Return the [X, Y] coordinate for the center point of the cell that contains the specified text.  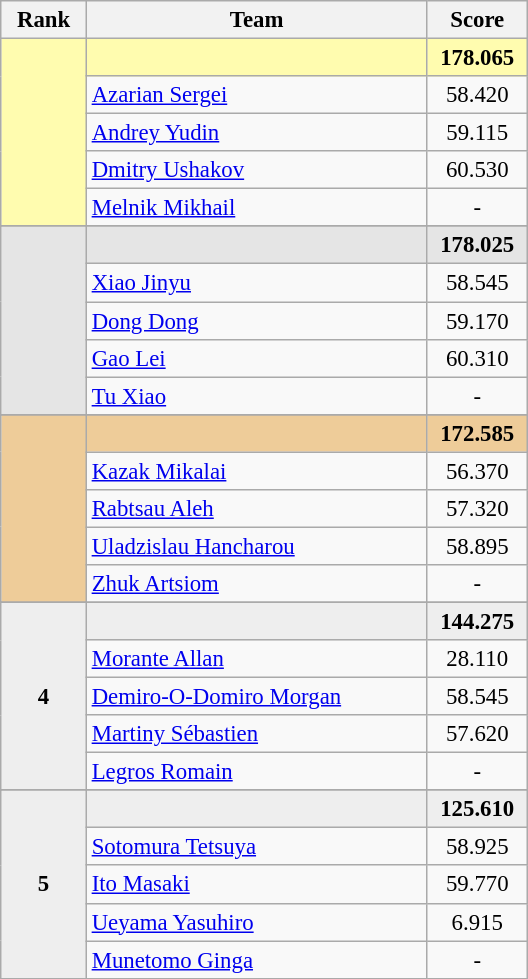
Munetomo Ginga [256, 960]
28.110 [478, 659]
178.025 [478, 245]
Dmitry Ushakov [256, 170]
60.530 [478, 170]
59.115 [478, 133]
59.770 [478, 885]
58.420 [478, 95]
125.610 [478, 809]
Sotomura Tetsuya [256, 847]
144.275 [478, 621]
Xiao Jinyu [256, 283]
57.620 [478, 734]
Tu Xiao [256, 396]
57.320 [478, 509]
Azarian Sergei [256, 95]
Dong Dong [256, 321]
Gao Lei [256, 358]
4 [44, 696]
Zhuk Artsiom [256, 584]
60.310 [478, 358]
172.585 [478, 433]
Demiro-O-Domiro Morgan [256, 697]
58.895 [478, 546]
Score [478, 20]
Ito Masaki [256, 885]
Rank [44, 20]
56.370 [478, 471]
Team [256, 20]
Kazak Mikalai [256, 471]
Uladzislau Hancharou [256, 546]
5 [44, 884]
6.915 [478, 922]
Morante Allan [256, 659]
Ueyama Yasuhiro [256, 922]
Legros Romain [256, 772]
Melnik Mikhail [256, 208]
59.170 [478, 321]
58.925 [478, 847]
Martiny Sébastien [256, 734]
178.065 [478, 58]
Andrey Yudin [256, 133]
Rabtsau Aleh [256, 509]
